From the cell containing the given text, extract its center point as [x, y] coordinate. 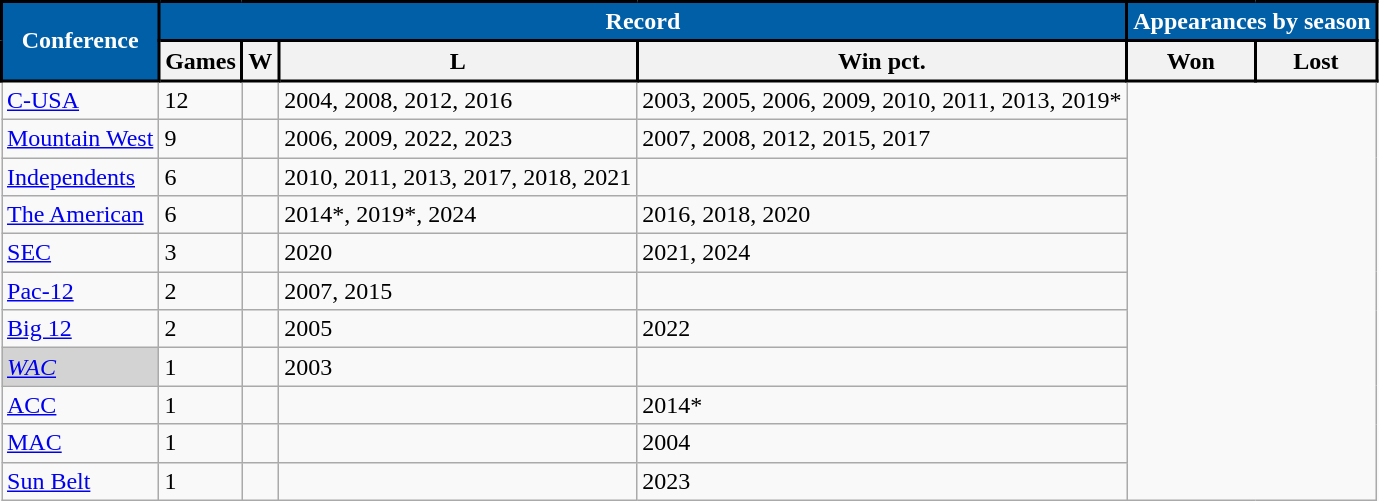
2005 [458, 329]
Pac-12 [80, 291]
2020 [458, 253]
C-USA [80, 100]
Big 12 [80, 329]
L [458, 61]
2023 [882, 481]
2007, 2008, 2012, 2015, 2017 [882, 138]
Lost [1316, 61]
Appearances by season [1252, 22]
Sun Belt [80, 481]
3 [200, 253]
2003 [458, 367]
2007, 2015 [458, 291]
Conference [80, 42]
2014*, 2019*, 2024 [458, 215]
2022 [882, 329]
Record [643, 22]
MAC [80, 443]
2006, 2009, 2022, 2023 [458, 138]
Win pct. [882, 61]
2004 [882, 443]
W [260, 61]
2010, 2011, 2013, 2017, 2018, 2021 [458, 177]
2014* [882, 405]
SEC [80, 253]
Won [1191, 61]
Games [200, 61]
2003, 2005, 2006, 2009, 2010, 2011, 2013, 2019* [882, 100]
12 [200, 100]
Independents [80, 177]
ACC [80, 405]
Mountain West [80, 138]
9 [200, 138]
2016, 2018, 2020 [882, 215]
2021, 2024 [882, 253]
The American [80, 215]
WAC [80, 367]
2004, 2008, 2012, 2016 [458, 100]
